Locate the cell with the specified text and output its (X, Y) center coordinate. 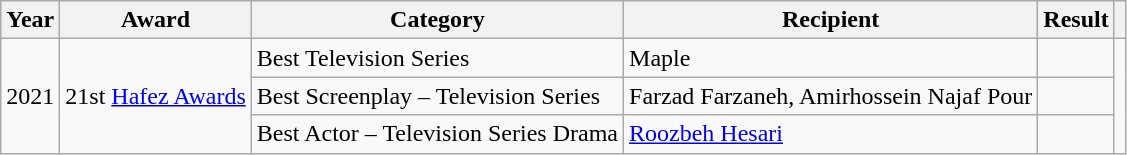
Best Actor – Television Series Drama (437, 134)
Result (1076, 20)
2021 (30, 96)
Best Screenplay – Television Series (437, 96)
Best Television Series (437, 58)
Roozbeh Hesari (831, 134)
21st Hafez Awards (156, 96)
Year (30, 20)
Award (156, 20)
Maple (831, 58)
Recipient (831, 20)
Category (437, 20)
Farzad Farzaneh, Amirhossein Najaf Pour (831, 96)
